Capture the cell that displays the provided text and extract its [x, y] central coordinate. 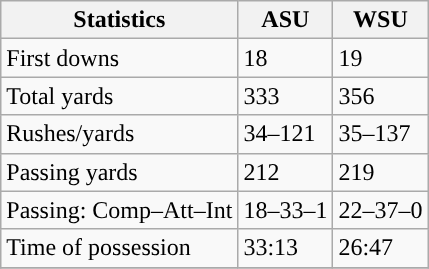
Passing yards [120, 172]
ASU [286, 20]
212 [286, 172]
Time of possession [120, 248]
356 [380, 96]
26:47 [380, 248]
22–37–0 [380, 210]
Passing: Comp–Att–Int [120, 210]
Rushes/yards [120, 134]
34–121 [286, 134]
18–33–1 [286, 210]
33:13 [286, 248]
18 [286, 58]
35–137 [380, 134]
Total yards [120, 96]
WSU [380, 20]
333 [286, 96]
Statistics [120, 20]
First downs [120, 58]
19 [380, 58]
219 [380, 172]
